Provide the (X, Y) coordinate of the cell's center where the given text is located.  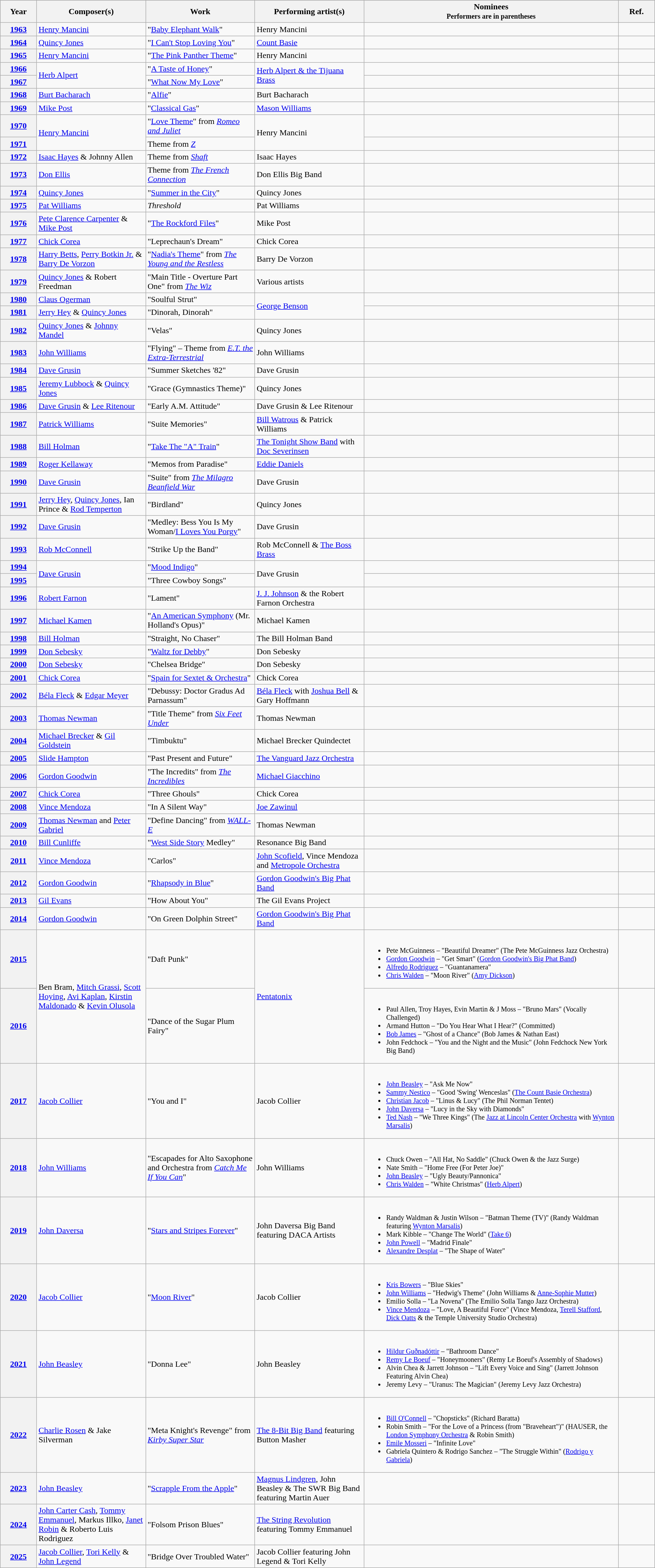
"Meta Knight's Revenge" from Kirby Super Star (200, 1435)
1993 (19, 550)
"Suite Memories" (200, 424)
"Bridge Over Troubled Water" (200, 1556)
"Leprechaun's Dream" (200, 241)
"Classical Gas" (200, 108)
1987 (19, 424)
2002 (19, 695)
Isaac Hayes (309, 157)
2024 (19, 1525)
1985 (19, 388)
1977 (19, 241)
"Summer Sketches '82" (200, 370)
Mason Williams (309, 108)
"Flying" – Theme from E.T. the Extra-Terrestrial (200, 353)
Michael Brecker & Gil Goldstein (91, 740)
"Folsom Prison Blues" (200, 1525)
2015 (19, 959)
Quincy Jones & Johnny Mandel (91, 330)
1984 (19, 370)
"Medley: Bess You Is My Woman/I Loves You Porgy" (200, 527)
1986 (19, 406)
Bill Watrous & Patrick Williams (309, 424)
Jacob Collier, Tori Kelly & John Legend (91, 1556)
1972 (19, 157)
1988 (19, 446)
1970 (19, 126)
"Chelsea Bridge" (200, 665)
Resonance Big Band (309, 843)
"Donna Lee" (200, 1364)
"The Pink Panther Theme" (200, 56)
Work (200, 12)
1994 (19, 567)
Rob McConnell & The Boss Brass (309, 550)
"Nadia's Theme" from The Young and the Restless (200, 259)
2023 (19, 1488)
"Three Ghouls" (200, 794)
"Title Theme" from Six Feet Under (200, 718)
Jerry Hey & Quincy Jones (91, 312)
"Memos from Paradise" (200, 464)
"Main Title - Overture Part One" from The Wiz (200, 282)
Don Ellis (91, 175)
Threshold (200, 206)
Theme from The French Connection (200, 175)
1968 (19, 95)
John Daversa (91, 1230)
"Dance of the Sugar Plum Fairy" (200, 1026)
"Dinorah, Dinorah" (200, 312)
"Early A.M. Attitude" (200, 406)
"Waltz for Debby" (200, 651)
"Strike Up the Band" (200, 550)
John Scofield, Vince Mendoza and Metropole Orchestra (309, 860)
Quincy Jones & Robert Freedman (91, 282)
"Timbuktu" (200, 740)
Various artists (309, 282)
The Bill Holman Band (309, 638)
"Scrapple From the Apple" (200, 1488)
Patrick Williams (91, 424)
"Straight, No Chaser" (200, 638)
"Suite" from The Milagro Beanfield War (200, 482)
"Stars and Stripes Forever" (200, 1230)
Robert Farnon (91, 598)
"The Rockford Files" (200, 224)
"Love Theme" from Romeo and Juliet (200, 126)
Roger Kellaway (91, 464)
The Vanguard Jazz Orchestra (309, 758)
Pete Clarence Carpenter & Mike Post (91, 224)
The Gil Evans Project (309, 901)
George Benson (309, 306)
"In A Silent Way" (200, 807)
1971 (19, 144)
2025 (19, 1556)
Theme from Z (200, 144)
"Baby Elephant Walk" (200, 29)
Thomas Newman and Peter Gabriel (91, 825)
"Alfie" (200, 95)
"Moon River" (200, 1297)
"Take The "A" Train" (200, 446)
Don Ellis Big Band (309, 175)
1975 (19, 206)
1982 (19, 330)
2003 (19, 718)
2007 (19, 794)
Ben Bram, Mitch Grassi, Scott Hoying, Avi Kaplan, Kirstin Maldonado & Kevin Olusola (91, 996)
2004 (19, 740)
Rob McConnell (91, 550)
1974 (19, 192)
John Daversa Big Band featuring DACA Artists (309, 1230)
2014 (19, 918)
"Three Cowboy Songs" (200, 580)
2012 (19, 883)
Claus Ogerman (91, 299)
"Mood Indigo" (200, 567)
Michael Brecker Quindectet (309, 740)
Theme from Shaft (200, 157)
Slide Hampton (91, 758)
2021 (19, 1364)
"How About You" (200, 901)
"Define Dancing" from WALL-E (200, 825)
2018 (19, 1168)
Ref. (636, 12)
Jacob Collier featuring John Legend & Tori Kelly (309, 1556)
2020 (19, 1297)
Year (19, 12)
1980 (19, 299)
"I Can't Stop Loving You" (200, 42)
1995 (19, 580)
2013 (19, 901)
Count Basie (309, 42)
2011 (19, 860)
"Debussy: Doctor Gradus Ad Parnassum" (200, 695)
The 8-Bit Big Band featuring Button Masher (309, 1435)
Charlie Rosen & Jake Silverman (91, 1435)
1978 (19, 259)
Jeremy Lubbock & Quincy Jones (91, 388)
1967 (19, 82)
2000 (19, 665)
Herb Alpert (91, 75)
1990 (19, 482)
"What Now My Love" (200, 82)
Harry Betts, Perry Botkin Jr. & Barry De Vorzon (91, 259)
Béla Fleck with Joshua Bell & Gary Hoffmann (309, 695)
Michael Giacchino (309, 776)
"You and I" (200, 1101)
"Lament" (200, 598)
"Carlos" (200, 860)
1998 (19, 638)
Jerry Hey, Quincy Jones, Ian Prince & Rod Temperton (91, 505)
1992 (19, 527)
"Daft Punk" (200, 959)
"Birdland" (200, 505)
"Velas" (200, 330)
"On Green Dolphin Street" (200, 918)
"An American Symphony (Mr. Holland's Opus)" (200, 621)
Performing artist(s) (309, 12)
"A Taste of Honey" (200, 69)
Bill Cunliffe (91, 843)
J. J. Johnson & the Robert Farnon Orchestra (309, 598)
1999 (19, 651)
Herb Alpert & the Tijuana Brass (309, 75)
The String Revolution featuring Tommy Emmanuel (309, 1525)
"Spain for Sextet & Orchestra" (200, 678)
"Grace (Gymnastics Theme)" (200, 388)
1983 (19, 353)
"Summer in the City" (200, 192)
2017 (19, 1101)
1989 (19, 464)
"The Incredits" from The Incredibles (200, 776)
1964 (19, 42)
2006 (19, 776)
Barry De Vorzon (309, 259)
Isaac Hayes & Johnny Allen (91, 157)
2019 (19, 1230)
1997 (19, 621)
"Soulful Strut" (200, 299)
2001 (19, 678)
1981 (19, 312)
Béla Fleck & Edgar Meyer (91, 695)
1991 (19, 505)
1976 (19, 224)
Eddie Daniels (309, 464)
Magnus Lindgren, John Beasley & The SWR Big Band featuring Martin Auer (309, 1488)
Gil Evans (91, 901)
2010 (19, 843)
2016 (19, 1026)
1965 (19, 56)
2022 (19, 1435)
1969 (19, 108)
2009 (19, 825)
2005 (19, 758)
1966 (19, 69)
Pentatonix (309, 996)
"Escapades for Alto Saxophone and Orchestra from Catch Me If You Can" (200, 1168)
NomineesPerformers are in parentheses (491, 12)
The Tonight Show Band with Doc Severinsen (309, 446)
2008 (19, 807)
1963 (19, 29)
"Past Present and Future" (200, 758)
1996 (19, 598)
Composer(s) (91, 12)
Joe Zawinul (309, 807)
1973 (19, 175)
"Rhapsody in Blue" (200, 883)
"West Side Story Medley" (200, 843)
1979 (19, 282)
John Carter Cash, Tommy Emmanuel, Markus Illko, Janet Robin & Roberto Luis Rodriguez (91, 1525)
